Return [x, y] of the center of cell containing provided text 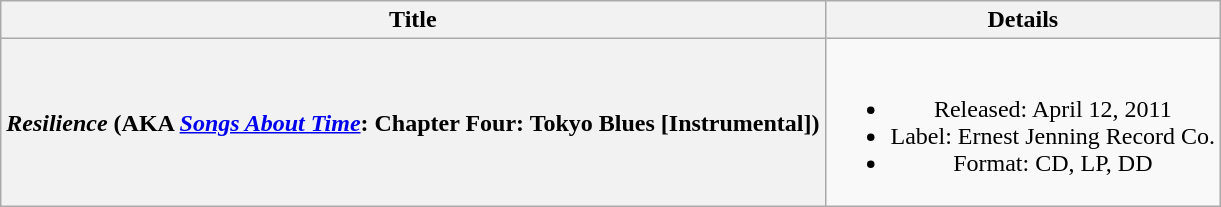
Released: April 12, 2011Label: Ernest Jenning Record Co.Format: CD, LP, DD [1023, 122]
Resilience (AKA Songs About Time: Chapter Four: Tokyo Blues [Instrumental]) [413, 122]
Title [413, 20]
Details [1023, 20]
